Search for the cell housing the specified text and yield its [X, Y] center coordinate. 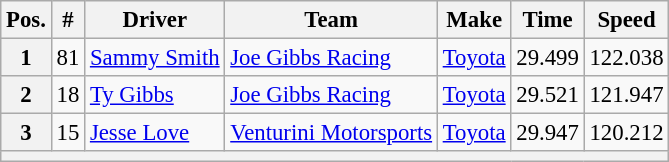
81 [68, 58]
29.521 [548, 95]
Sammy Smith [155, 58]
15 [68, 133]
120.212 [626, 133]
122.038 [626, 58]
1 [26, 58]
29.947 [548, 133]
Team [331, 20]
# [68, 20]
29.499 [548, 58]
Jesse Love [155, 133]
121.947 [626, 95]
Venturini Motorsports [331, 133]
Pos. [26, 20]
2 [26, 95]
Speed [626, 20]
Ty Gibbs [155, 95]
Make [474, 20]
18 [68, 95]
Driver [155, 20]
Time [548, 20]
3 [26, 133]
